Output the (X, Y) coordinate of the center of the cell containing the given text.  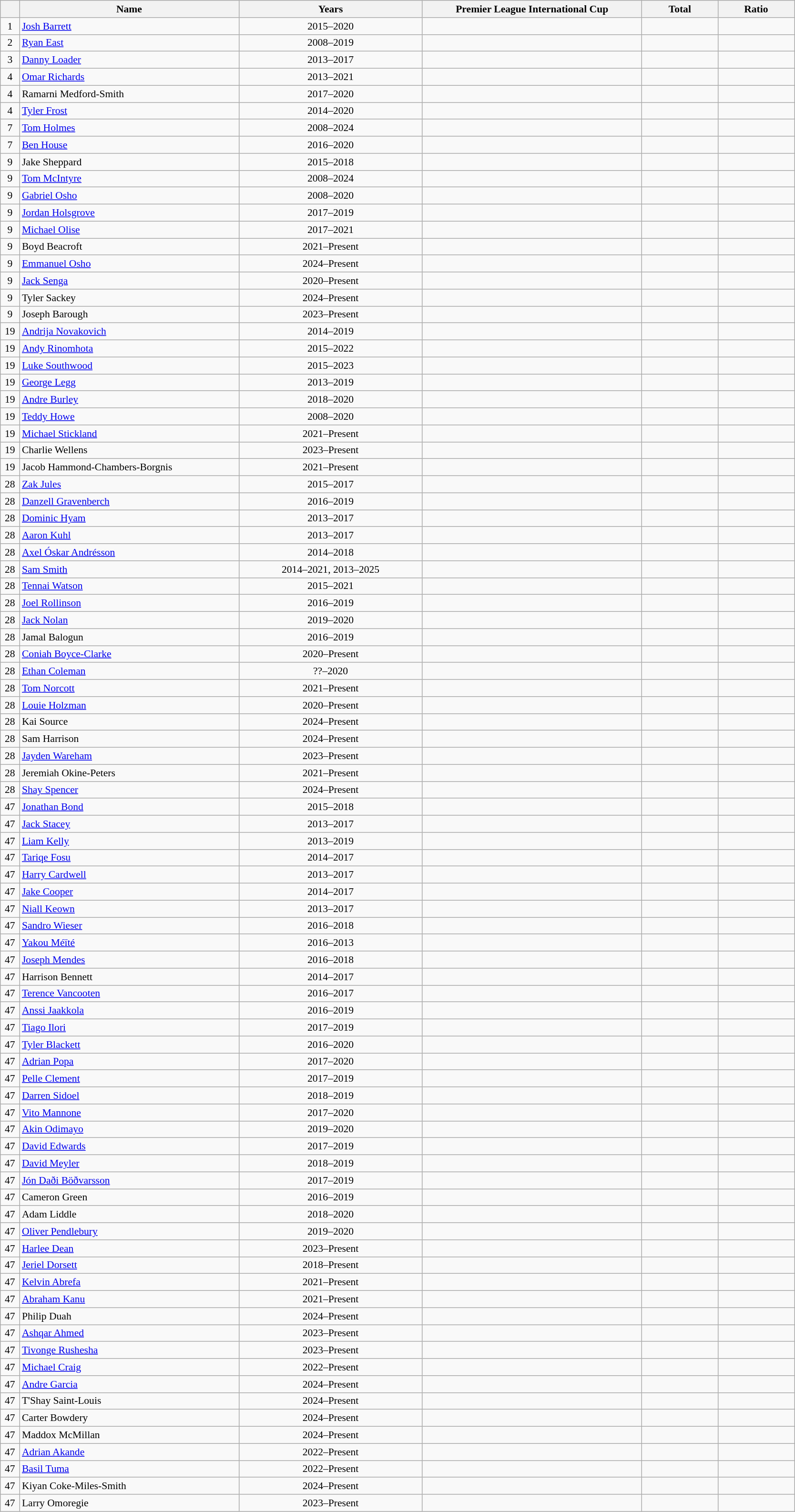
Joel Rollinson (129, 603)
Boyd Beacroft (129, 247)
Harrison Bennett (129, 977)
Ethan Coleman (129, 671)
Teddy Howe (129, 416)
Tariqe Fosu (129, 858)
Name (129, 9)
Harlee Dean (129, 1248)
Vito Mannone (129, 1113)
2014–2019 (331, 332)
Years (331, 9)
Ryan East (129, 43)
Gabriel Osho (129, 196)
Danzell Gravenberch (129, 501)
Joseph Barough (129, 315)
Terence Vancooten (129, 994)
Omar Richards (129, 77)
Jayden Wareham (129, 756)
Tivonge Rushesha (129, 1350)
Andre Garcia (129, 1384)
Zak Jules (129, 485)
Carter Bowdery (129, 1418)
David Meyler (129, 1164)
Danny Loader (129, 60)
Pelle Clement (129, 1079)
Yakou Méïté (129, 943)
Joseph Mendes (129, 960)
Jamal Balogun (129, 637)
Ratio (756, 9)
2017–2021 (331, 230)
Kai Source (129, 722)
Tom Holmes (129, 128)
T'Shay Saint-Louis (129, 1401)
Jeriel Dorsett (129, 1265)
Jake Sheppard (129, 162)
2015–2020 (331, 26)
Larry Omoregie (129, 1503)
Jonathan Bond (129, 807)
Niall Keown (129, 909)
Louie Holzman (129, 705)
Adrian Akande (129, 1452)
Oliver Pendlebury (129, 1231)
Jack Senga (129, 281)
Andrija Novakovich (129, 332)
Kiyan Coke-Miles-Smith (129, 1486)
Tom Norcott (129, 688)
Jordan Holsgrove (129, 213)
Josh Barrett (129, 26)
Harry Cardwell (129, 875)
David Edwards (129, 1147)
Ben House (129, 145)
Philip Duah (129, 1316)
Emmanuel Osho (129, 264)
Jack Nolan (129, 620)
Cameron Green (129, 1197)
Coniah Boyce-Clarke (129, 654)
Dominic Hyam (129, 518)
Basil Tuma (129, 1469)
Tyler Frost (129, 111)
Tyler Blackett (129, 1045)
Ramarni Medford-Smith (129, 94)
Sam Smith (129, 569)
Jeremiah Okine-Peters (129, 773)
Liam Kelly (129, 841)
2013–2021 (331, 77)
Charlie Wellens (129, 450)
Adam Liddle (129, 1215)
2015–2017 (331, 485)
2015–2021 (331, 586)
Kelvin Abrefa (129, 1282)
Darren Sidoel (129, 1096)
Maddox McMillan (129, 1435)
2018–Present (331, 1265)
2015–2022 (331, 349)
Premier League International Cup (532, 9)
Tom McIntyre (129, 179)
2014–2021, 2013–2025 (331, 569)
Andre Burley (129, 400)
Abraham Kanu (129, 1299)
Michael Olise (129, 230)
3 (10, 60)
Jón Daði Böðvarsson (129, 1180)
Akin Odimayo (129, 1129)
Sandro Wieser (129, 926)
Aaron Kuhl (129, 536)
Sam Harrison (129, 739)
George Legg (129, 383)
Ashqar Ahmed (129, 1333)
Michael Craig (129, 1367)
Andy Rinomhota (129, 349)
2016–2017 (331, 994)
Michael Stickland (129, 434)
2 (10, 43)
Jacob Hammond-Chambers-Borgnis (129, 467)
Shay Spencer (129, 790)
Adrian Popa (129, 1062)
1 (10, 26)
Jake Cooper (129, 892)
Luke Southwood (129, 365)
2014–2020 (331, 111)
Anssi Jaakkola (129, 1011)
Tyler Sackey (129, 298)
Total (680, 9)
Tennai Watson (129, 586)
??–2020 (331, 671)
Axel Óskar Andrésson (129, 552)
2016–2013 (331, 943)
2014–2018 (331, 552)
Tiago Ilori (129, 1028)
2015–2023 (331, 365)
2008–2019 (331, 43)
Jack Stacey (129, 824)
